Detect which cell encompasses the target text, then output its [X, Y] center coordinate. 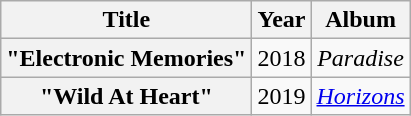
"Electronic Memories" [126, 58]
Title [126, 20]
Album [360, 20]
Horizons [360, 96]
"Wild At Heart" [126, 96]
2018 [282, 58]
Paradise [360, 58]
Year [282, 20]
2019 [282, 96]
